Provide the (x, y) coordinate of the cell's center where the given text is located.  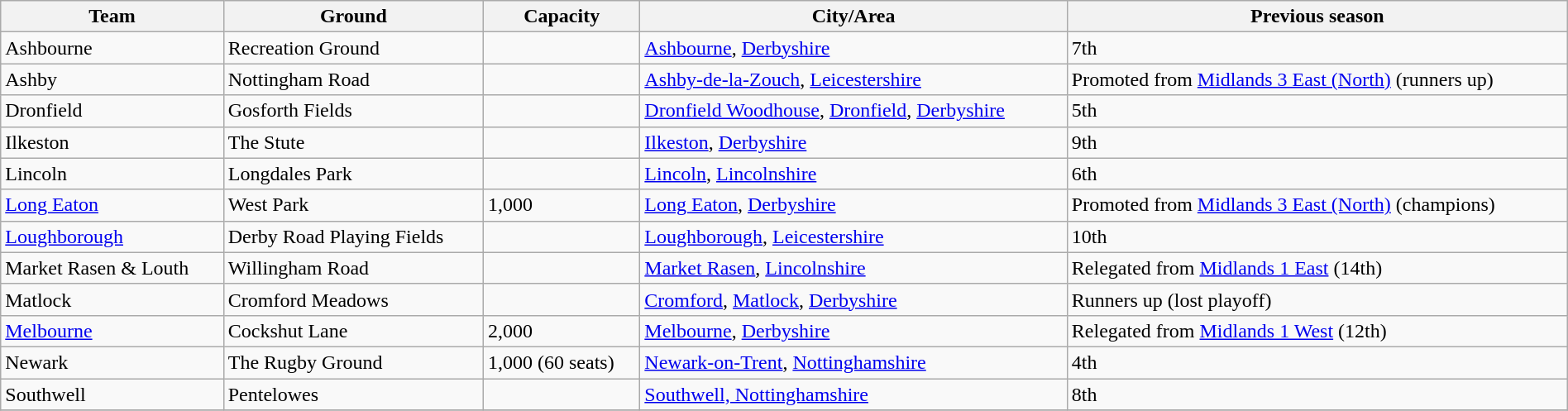
Nottingham Road (353, 79)
7th (1317, 48)
4th (1317, 362)
Newark-on-Trent, Nottinghamshire (853, 362)
Newark (112, 362)
West Park (353, 205)
The Stute (353, 142)
Market Rasen & Louth (112, 268)
Dronfield Woodhouse, Dronfield, Derbyshire (853, 111)
Southwell (112, 394)
Ashby-de-la-Zouch, Leicestershire (853, 79)
1,000 (561, 205)
Relegated from Midlands 1 West (12th) (1317, 331)
Ashbourne (112, 48)
6th (1317, 174)
Lincoln (112, 174)
2,000 (561, 331)
Cromford Meadows (353, 299)
Loughborough, Leicestershire (853, 237)
Promoted from Midlands 3 East (North) (runners up) (1317, 79)
Ground (353, 17)
Loughborough (112, 237)
Runners up (lost playoff) (1317, 299)
Recreation Ground (353, 48)
Promoted from Midlands 3 East (North) (champions) (1317, 205)
The Rugby Ground (353, 362)
Long Eaton (112, 205)
Ilkeston, Derbyshire (853, 142)
City/Area (853, 17)
Gosforth Fields (353, 111)
Southwell, Nottinghamshire (853, 394)
Long Eaton, Derbyshire (853, 205)
8th (1317, 394)
1,000 (60 seats) (561, 362)
Ashby (112, 79)
Matlock (112, 299)
Cromford, Matlock, Derbyshire (853, 299)
Pentelowes (353, 394)
Ilkeston (112, 142)
Lincoln, Lincolnshire (853, 174)
Team (112, 17)
Previous season (1317, 17)
Melbourne (112, 331)
10th (1317, 237)
Relegated from Midlands 1 East (14th) (1317, 268)
Dronfield (112, 111)
Cockshut Lane (353, 331)
Willingham Road (353, 268)
Market Rasen, Lincolnshire (853, 268)
Melbourne, Derbyshire (853, 331)
Longdales Park (353, 174)
5th (1317, 111)
Capacity (561, 17)
9th (1317, 142)
Ashbourne, Derbyshire (853, 48)
Derby Road Playing Fields (353, 237)
